Detect which cell encompasses the target text, then output its (X, Y) center coordinate. 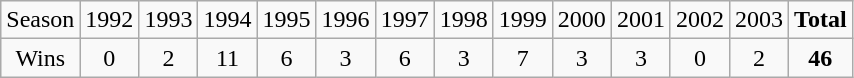
1992 (110, 20)
1998 (464, 20)
1999 (522, 20)
2000 (582, 20)
1997 (404, 20)
1996 (346, 20)
46 (821, 58)
Total (821, 20)
1994 (228, 20)
Wins (40, 58)
2002 (700, 20)
2003 (758, 20)
1995 (286, 20)
2001 (640, 20)
Season (40, 20)
11 (228, 58)
7 (522, 58)
1993 (168, 20)
